From the cell containing the given text, extract its center point as (x, y) coordinate. 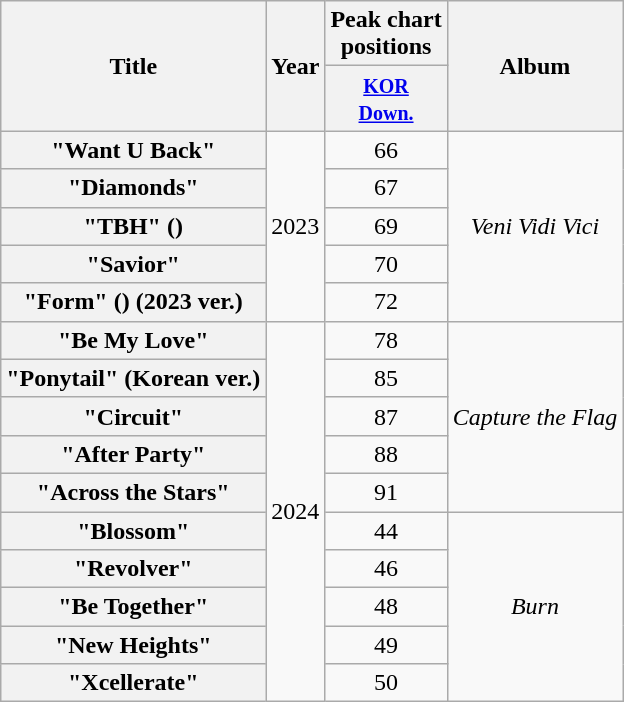
Burn (535, 607)
66 (386, 150)
"After Party" (134, 454)
Veni Vidi Vici (535, 226)
69 (386, 226)
Peak chartpositions (386, 34)
"Want U Back" (134, 150)
2023 (296, 226)
"Blossom" (134, 531)
"Xcellerate" (134, 683)
48 (386, 607)
"Be My Love" (134, 340)
"New Heights" (134, 645)
Title (134, 66)
"Savior" (134, 264)
67 (386, 188)
87 (386, 416)
50 (386, 683)
KORDown. (386, 98)
"Across the Stars" (134, 492)
"Form" () (2023 ver.) (134, 302)
85 (386, 378)
"TBH" () (134, 226)
46 (386, 569)
72 (386, 302)
"Be Together" (134, 607)
88 (386, 454)
49 (386, 645)
91 (386, 492)
Album (535, 66)
Year (296, 66)
Capture the Flag (535, 416)
"Circuit" (134, 416)
"Revolver" (134, 569)
44 (386, 531)
"Diamonds" (134, 188)
78 (386, 340)
"Ponytail" (Korean ver.) (134, 378)
70 (386, 264)
2024 (296, 512)
